Pinpoint the cell where the given text exists, returning its [x, y] midpoint coordinate. 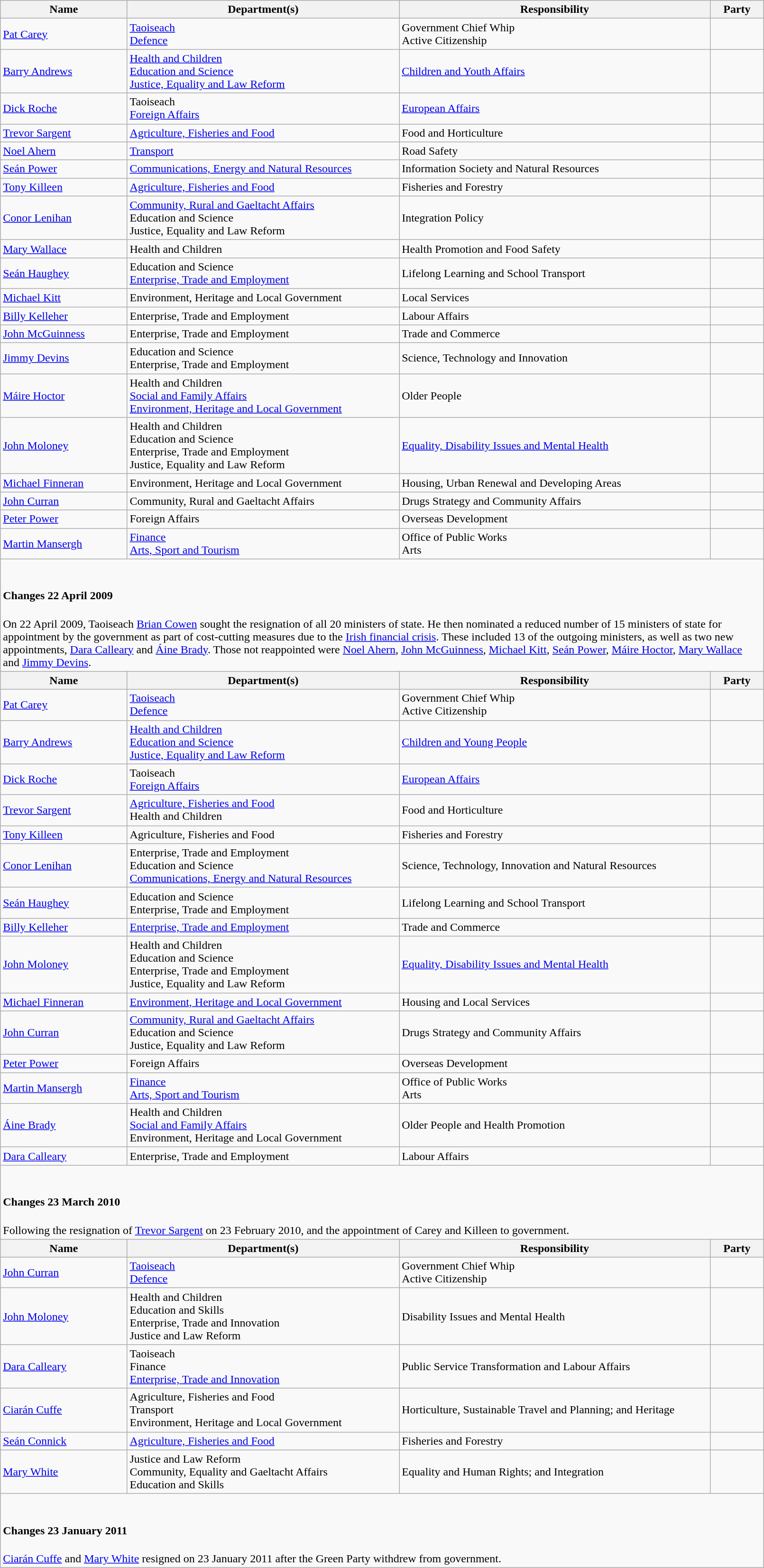
Agriculture, Fisheries and FoodHealth and Children [263, 810]
Jimmy Devins [64, 359]
Seán Connick [64, 1441]
Children and Youth Affairs [555, 71]
Ciarán Cuffe [64, 1410]
Health and ChildrenEducation and SkillsEnterprise, Trade and InnovationJustice and Law Reform [263, 1316]
TaoiseachFinanceEnterprise, Trade and Innovation [263, 1366]
Housing, Urban Renewal and Developing Areas [555, 483]
Information Society and Natural Resources [555, 169]
Communications, Energy and Natural Resources [263, 169]
Health Promotion and Food Safety [555, 249]
Local Services [555, 297]
Noel Ahern [64, 151]
Science, Technology, Innovation and Natural Resources [555, 865]
Equality and Human Rights; and Integration [555, 1472]
John McGuinness [64, 334]
Transport [263, 151]
Mary Wallace [64, 249]
Agriculture, Fisheries and FoodTransportEnvironment, Heritage and Local Government [263, 1410]
Justice and Law ReformCommunity, Equality and Gaeltacht AffairsEducation and Skills [263, 1472]
Older People [555, 396]
Disability Issues and Mental Health [555, 1316]
Community, Rural and Gaeltacht Affairs [263, 501]
Changes 23 January 2011Ciarán Cuffe and Mary White resigned on 23 January 2011 after the Green Party withdrew from government. [382, 1531]
Enterprise, Trade and EmploymentEducation and ScienceCommunications, Energy and Natural Resources [263, 865]
Science, Technology and Innovation [555, 359]
Seán Power [64, 169]
Michael Kitt [64, 297]
Changes 23 March 2010Following the resignation of Trevor Sargent on 23 February 2010, and the appointment of Carey and Killeen to government. [382, 1202]
Children and Young People [555, 742]
Older People and Health Promotion [555, 1125]
Áine Brady [64, 1125]
Housing and Local Services [555, 1002]
Road Safety [555, 151]
Horticulture, Sustainable Travel and Planning; and Heritage [555, 1410]
Integration Policy [555, 218]
Health and Children [263, 249]
Mary White [64, 1472]
Public Service Transformation and Labour Affairs [555, 1366]
Máire Hoctor [64, 396]
